Detect which cell encompasses the target text, then output its [x, y] center coordinate. 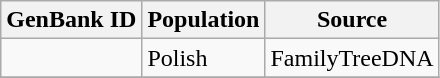
Source [352, 20]
Population [204, 20]
Polish [204, 58]
GenBank ID [72, 20]
FamilyTreeDNA [352, 58]
